Scan for the cell matching the given text and deliver its (x, y) coordinate at center. 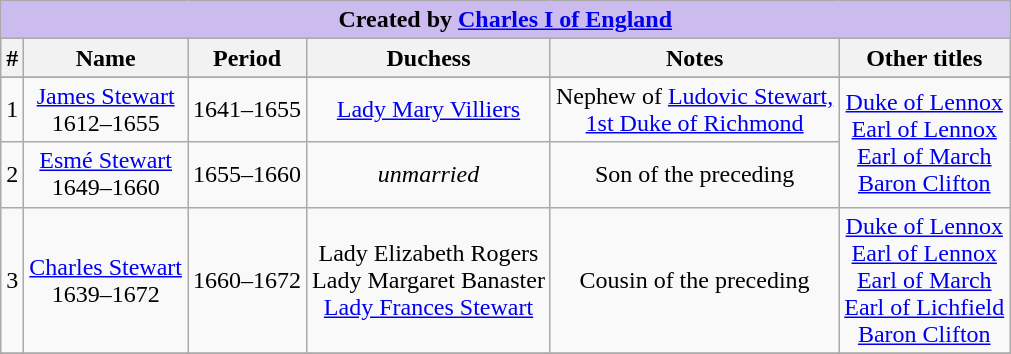
2 (12, 174)
Nephew of Ludovic Stewart,1st Duke of Richmond (694, 110)
Created by Charles I of England (506, 20)
3 (12, 280)
1655–1660 (248, 174)
1641–1655 (248, 110)
James Stewart1612–1655 (106, 110)
unmarried (429, 174)
Notes (694, 58)
Charles Stewart1639–1672 (106, 280)
# (12, 58)
Lady Mary Villiers (429, 110)
Period (248, 58)
Cousin of the preceding (694, 280)
Lady Elizabeth RogersLady Margaret BanasterLady Frances Stewart (429, 280)
Esmé Stewart1649–1660 (106, 174)
Duchess (429, 58)
Other titles (924, 58)
1 (12, 110)
Son of the preceding (694, 174)
1660–1672 (248, 280)
Duke of LennoxEarl of LennoxEarl of MarchBaron Clifton (924, 142)
Name (106, 58)
Duke of LennoxEarl of LennoxEarl of March Earl of LichfieldBaron Clifton (924, 280)
